Capture the cell that displays the provided text and extract its [X, Y] central coordinate. 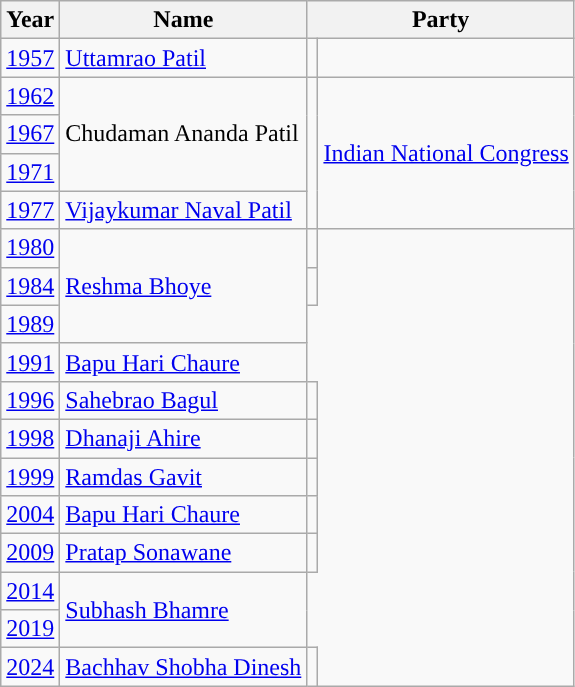
Name [184, 20]
1996 [30, 400]
Chudaman Ananda Patil [184, 134]
2009 [30, 553]
1999 [30, 477]
Bachhav Shobha Dinesh [184, 667]
1984 [30, 286]
Party [440, 20]
Year [30, 20]
1971 [30, 172]
2014 [30, 591]
1998 [30, 438]
Uttamrao Patil [184, 58]
1980 [30, 248]
2024 [30, 667]
1991 [30, 362]
1977 [30, 210]
Ramdas Gavit [184, 477]
Indian National Congress [446, 153]
1967 [30, 134]
Subhash Bhamre [184, 610]
1989 [30, 324]
Sahebrao Bagul [184, 400]
1962 [30, 96]
Reshma Bhoye [184, 286]
Vijaykumar Naval Patil [184, 210]
Pratap Sonawane [184, 553]
1957 [30, 58]
2019 [30, 629]
Dhanaji Ahire [184, 438]
2004 [30, 515]
